Locate the cell with the specified text and output its [X, Y] center coordinate. 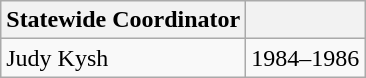
1984–1986 [306, 58]
Statewide Coordinator [124, 20]
Judy Kysh [124, 58]
